Identify which cell holds the provided text, then report its (X, Y) central coordinate. 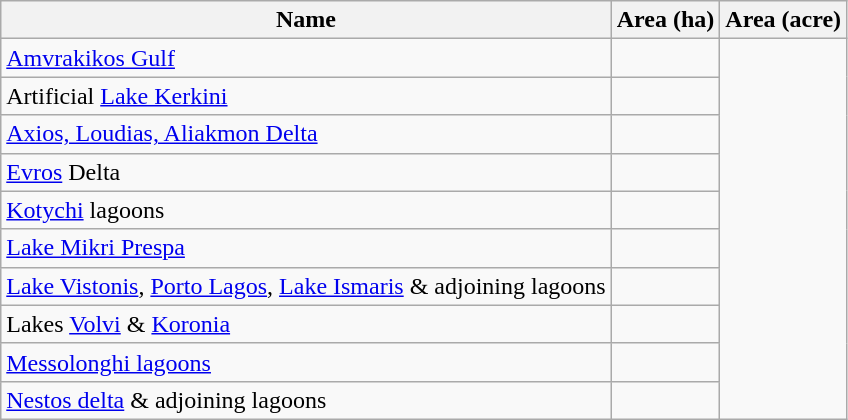
Lakes Volvi & Koronia (306, 324)
Lake Mikri Prespa (306, 248)
Kotychi lagoons (306, 210)
Evros Delta (306, 172)
Nestos delta & adjoining lagoons (306, 400)
Amvrakikos Gulf (306, 58)
Area (ha) (666, 20)
Messolonghi lagoons (306, 362)
Area (acre) (784, 20)
Name (306, 20)
Axios, Loudias, Aliakmon Delta (306, 134)
Artificial Lake Kerkini (306, 96)
Lake Vistonis, Porto Lagos, Lake Ismaris & adjoining lagoons (306, 286)
